From the cell containing the given text, extract its center point as (x, y) coordinate. 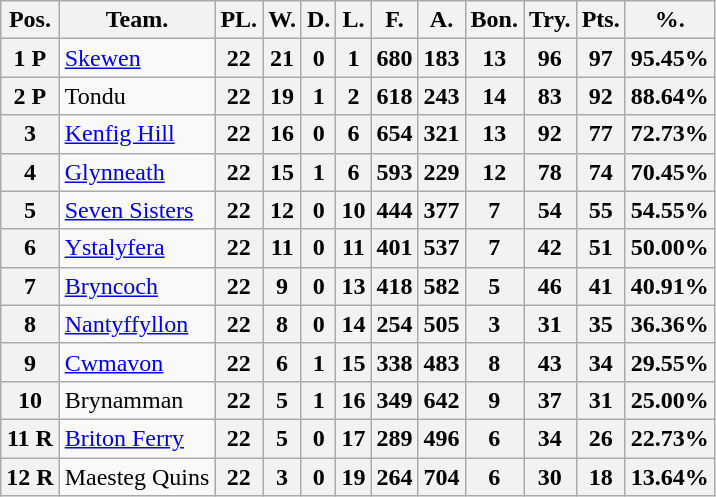
183 (442, 58)
537 (442, 248)
11 R (30, 438)
2 (354, 96)
289 (394, 438)
Pts. (600, 20)
349 (394, 400)
54.55% (670, 210)
29.55% (670, 362)
97 (600, 58)
264 (394, 477)
12 R (30, 477)
444 (394, 210)
95.45% (670, 58)
483 (442, 362)
Bryncoch (137, 286)
Cwmavon (137, 362)
Seven Sisters (137, 210)
W. (282, 20)
35 (600, 324)
Team. (137, 20)
37 (550, 400)
4 (30, 172)
Bon. (494, 20)
54 (550, 210)
Try. (550, 20)
A. (442, 20)
418 (394, 286)
1 P (30, 58)
505 (442, 324)
Tondu (137, 96)
Nantyffyllon (137, 324)
338 (394, 362)
22.73% (670, 438)
96 (550, 58)
72.73% (670, 134)
40.91% (670, 286)
321 (442, 134)
618 (394, 96)
2 P (30, 96)
36.36% (670, 324)
Pos. (30, 20)
26 (600, 438)
70.45% (670, 172)
Brynamman (137, 400)
Briton Ferry (137, 438)
18 (600, 477)
%. (670, 20)
D. (318, 20)
41 (600, 286)
680 (394, 58)
Kenfig Hill (137, 134)
377 (442, 210)
88.64% (670, 96)
582 (442, 286)
229 (442, 172)
77 (600, 134)
243 (442, 96)
78 (550, 172)
401 (394, 248)
496 (442, 438)
43 (550, 362)
25.00% (670, 400)
Ystalyfera (137, 248)
642 (442, 400)
654 (394, 134)
593 (394, 172)
Skewen (137, 58)
13.64% (670, 477)
17 (354, 438)
51 (600, 248)
74 (600, 172)
PL. (239, 20)
42 (550, 248)
83 (550, 96)
55 (600, 210)
Maesteg Quins (137, 477)
46 (550, 286)
704 (442, 477)
50.00% (670, 248)
L. (354, 20)
254 (394, 324)
30 (550, 477)
21 (282, 58)
F. (394, 20)
Glynneath (137, 172)
